Find where the given text appears and provide that cell's center as [X, Y] coordinate. 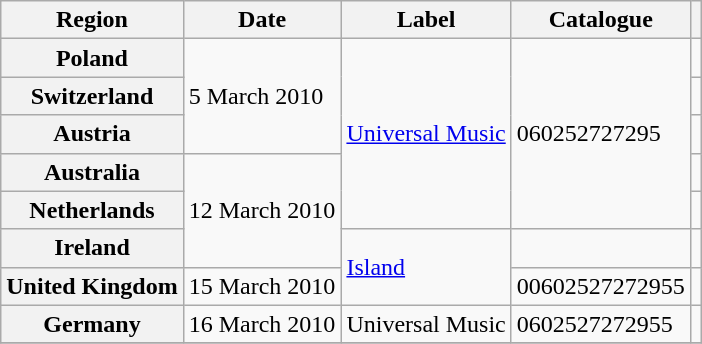
5 March 2010 [262, 96]
00602527272955 [600, 286]
0602527272955 [600, 324]
12 March 2010 [262, 210]
Australia [92, 172]
Catalogue [600, 20]
Date [262, 20]
Label [426, 20]
Austria [92, 134]
Ireland [92, 248]
Netherlands [92, 210]
Island [426, 267]
United Kingdom [92, 286]
Poland [92, 58]
Switzerland [92, 96]
Region [92, 20]
16 March 2010 [262, 324]
060252727295 [600, 134]
Germany [92, 324]
15 March 2010 [262, 286]
